Identify which cell holds the provided text, then report its (x, y) central coordinate. 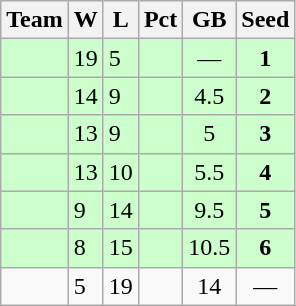
10.5 (210, 248)
Pct (160, 20)
4.5 (210, 96)
W (86, 20)
4 (266, 172)
1 (266, 58)
L (120, 20)
2 (266, 96)
15 (120, 248)
10 (120, 172)
8 (86, 248)
Team (35, 20)
6 (266, 248)
9.5 (210, 210)
Seed (266, 20)
3 (266, 134)
GB (210, 20)
5.5 (210, 172)
